Scan for the cell matching the given text and deliver its (x, y) coordinate at center. 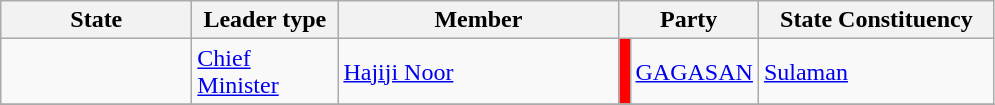
Party (688, 20)
State (96, 20)
Chief Minister (265, 72)
State Constituency (876, 20)
Hajiji Noor (478, 72)
Sulaman (876, 72)
Leader type (265, 20)
GAGASAN (694, 72)
Member (478, 20)
